Identify which cell holds the provided text, then report its [x, y] central coordinate. 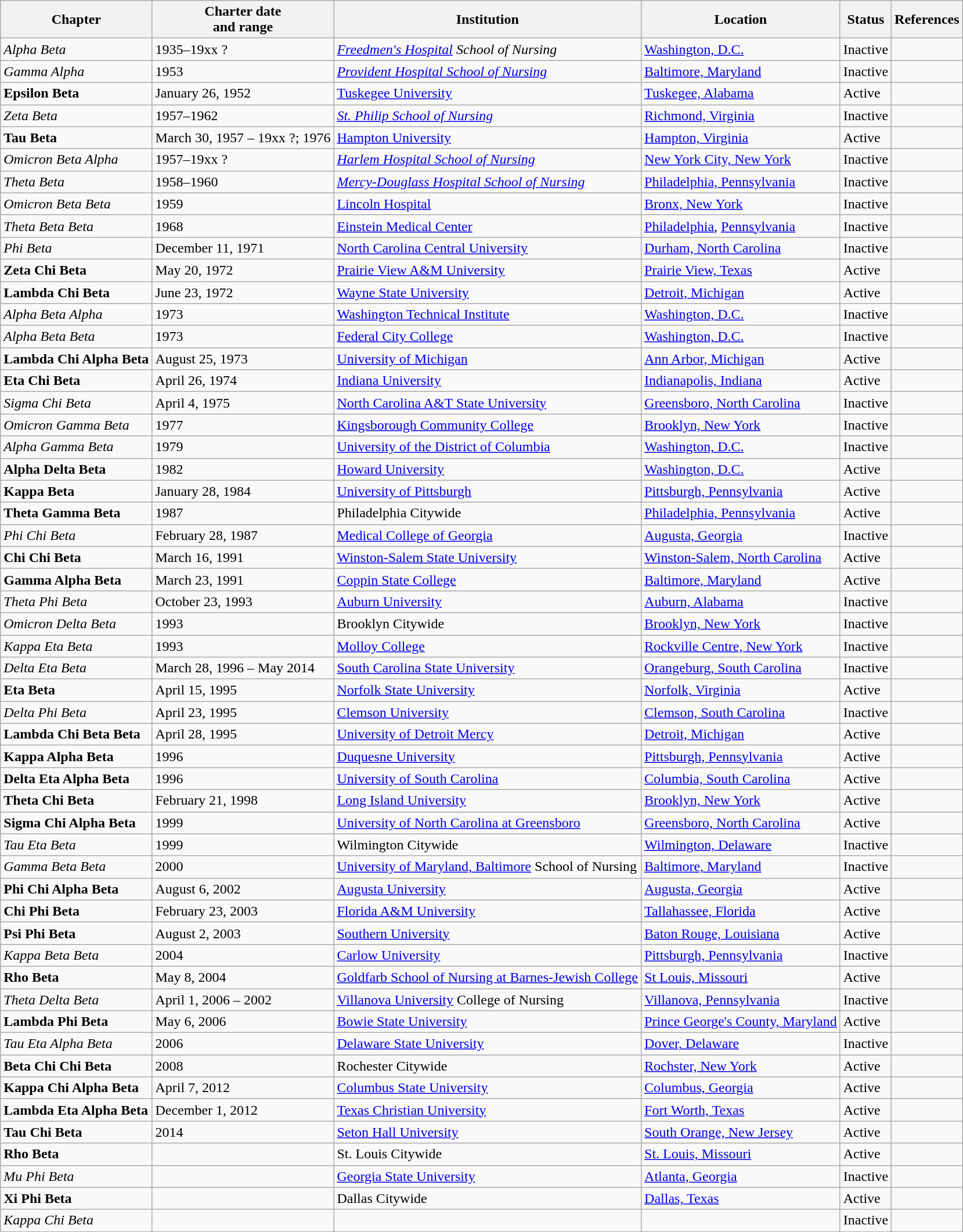
Institution [488, 20]
Kingsborough Community College [488, 425]
St Louis, Missouri [741, 977]
Alpha Beta [77, 49]
Kappa Chi Alpha Beta [77, 1088]
April 7, 2012 [243, 1088]
Norfolk State University [488, 690]
Zeta Beta [77, 116]
Wayne State University [488, 292]
Chi Phi Beta [77, 911]
April 26, 1974 [243, 381]
1968 [243, 226]
Gamma Beta Beta [77, 867]
Sigma Chi Alpha Beta [77, 823]
Rockville Centre, New York [741, 646]
Omicron Beta Beta [77, 204]
Villanova, Pennsylvania [741, 999]
Winston-Salem, North Carolina [741, 557]
Kappa Beta Beta [77, 955]
South Orange, New Jersey [741, 1132]
March 23, 1991 [243, 579]
February 23, 2003 [243, 911]
Hampton University [488, 138]
Ann Arbor, Michigan [741, 359]
North Carolina Central University [488, 248]
Clemson University [488, 712]
University of Michigan [488, 359]
April 23, 1995 [243, 712]
Indianapolis, Indiana [741, 381]
Wilmington Citywide [488, 845]
Chapter [77, 20]
Theta Delta Beta [77, 999]
March 30, 1957 – 19xx ?; 1976 [243, 138]
October 23, 1993 [243, 601]
1982 [243, 469]
Federal City College [488, 337]
Delta Eta Beta [77, 668]
Delaware State University [488, 1044]
Lincoln Hospital [488, 204]
Prince George's County, Maryland [741, 1022]
March 28, 1996 – May 2014 [243, 668]
August 6, 2002 [243, 889]
Atlanta, Georgia [741, 1176]
April 4, 1975 [243, 403]
Tallahassee, Florida [741, 911]
Medical College of Georgia [488, 535]
Dallas, Texas [741, 1198]
1979 [243, 447]
St. Louis Citywide [488, 1154]
Lambda Eta Alpha Beta [77, 1110]
Texas Christian University [488, 1110]
April 15, 1995 [243, 690]
Provident Hospital School of Nursing [488, 71]
Location [741, 20]
August 25, 1973 [243, 359]
North Carolina A&T State University [488, 403]
Carlow University [488, 955]
Clemson, South Carolina [741, 712]
Auburn University [488, 601]
University of Pittsburgh [488, 491]
April 28, 1995 [243, 734]
South Carolina State University [488, 668]
Richmond, Virginia [741, 116]
Theta Gamma Beta [77, 513]
Florida A&M University [488, 911]
January 26, 1952 [243, 93]
August 2, 2003 [243, 933]
Hampton, Virginia [741, 138]
May 6, 2006 [243, 1022]
Einstein Medical Center [488, 226]
St. Philip School of Nursing [488, 116]
1958–1960 [243, 182]
Rochster, New York [741, 1066]
Lambda Phi Beta [77, 1022]
Theta Phi Beta [77, 601]
University of the District of Columbia [488, 447]
1957–1962 [243, 116]
Phi Beta [77, 248]
Villanova University College of Nursing [488, 999]
Eta Beta [77, 690]
February 28, 1987 [243, 535]
Lambda Chi Alpha Beta [77, 359]
Omicron Gamma Beta [77, 425]
March 16, 1991 [243, 557]
Lambda Chi Beta [77, 292]
Brooklyn Citywide [488, 624]
1977 [243, 425]
Mu Phi Beta [77, 1176]
Chi Chi Beta [77, 557]
Gamma Alpha [77, 71]
1959 [243, 204]
University of Detroit Mercy [488, 734]
Psi Phi Beta [77, 933]
2014 [243, 1132]
Philadelphia Citywide [488, 513]
Seton Hall University [488, 1132]
Southern University [488, 933]
Omicron Delta Beta [77, 624]
December 1, 2012 [243, 1110]
Theta Chi Beta [77, 801]
Sigma Chi Beta [77, 403]
Coppin State College [488, 579]
Gamma Alpha Beta [77, 579]
Tau Beta [77, 138]
Tau Eta Alpha Beta [77, 1044]
Norfolk, Virginia [741, 690]
Durham, North Carolina [741, 248]
Alpha Delta Beta [77, 469]
Kappa Alpha Beta [77, 757]
Harlem Hospital School of Nursing [488, 160]
May 20, 1972 [243, 270]
New York City, New York [741, 160]
Winston-Salem State University [488, 557]
Indiana University [488, 381]
February 21, 1998 [243, 801]
Delta Phi Beta [77, 712]
2008 [243, 1066]
Howard University [488, 469]
Columbia, South Carolina [741, 779]
Phi Chi Alpha Beta [77, 889]
St. Louis, Missouri [741, 1154]
Fort Worth, Texas [741, 1110]
Alpha Gamma Beta [77, 447]
Delta Eta Alpha Beta [77, 779]
Columbus State University [488, 1088]
Freedmen's Hospital School of Nursing [488, 49]
Orangeburg, South Carolina [741, 668]
Theta Beta Beta [77, 226]
University of South Carolina [488, 779]
Augusta University [488, 889]
Prairie View, Texas [741, 270]
Epsilon Beta [77, 93]
Prairie View A&M University [488, 270]
Long Island University [488, 801]
Bronx, New York [741, 204]
Zeta Chi Beta [77, 270]
Charter dateand range [243, 20]
May 8, 2004 [243, 977]
Auburn, Alabama [741, 601]
Xi Phi Beta [77, 1198]
June 23, 1972 [243, 292]
Rochester Citywide [488, 1066]
Kappa Chi Beta [77, 1220]
University of North Carolina at Greensboro [488, 823]
Kappa Eta Beta [77, 646]
Kappa Beta [77, 491]
Columbus, Georgia [741, 1088]
Dover, Delaware [741, 1044]
2000 [243, 867]
Eta Chi Beta [77, 381]
Alpha Beta Beta [77, 337]
2004 [243, 955]
Lambda Chi Beta Beta [77, 734]
Alpha Beta Alpha [77, 315]
Duquesne University [488, 757]
Goldfarb School of Nursing at Barnes-Jewish College [488, 977]
References [928, 20]
Dallas Citywide [488, 1198]
2006 [243, 1044]
April 1, 2006 – 2002 [243, 999]
1957–19xx ? [243, 160]
Bowie State University [488, 1022]
Wilmington, Delaware [741, 845]
1935–19xx ? [243, 49]
Phi Chi Beta [77, 535]
December 11, 1971 [243, 248]
1953 [243, 71]
Baton Rouge, Louisiana [741, 933]
Molloy College [488, 646]
Tuskegee University [488, 93]
Beta Chi Chi Beta [77, 1066]
Theta Beta [77, 182]
Omicron Beta Alpha [77, 160]
Mercy-Douglass Hospital School of Nursing [488, 182]
Tau Chi Beta [77, 1132]
Tau Eta Beta [77, 845]
Washington Technical Institute [488, 315]
Georgia State University [488, 1176]
University of Maryland, Baltimore School of Nursing [488, 867]
1987 [243, 513]
Tuskegee, Alabama [741, 93]
Status [865, 20]
January 28, 1984 [243, 491]
